Pinpoint the cell where the given text exists, returning its [X, Y] midpoint coordinate. 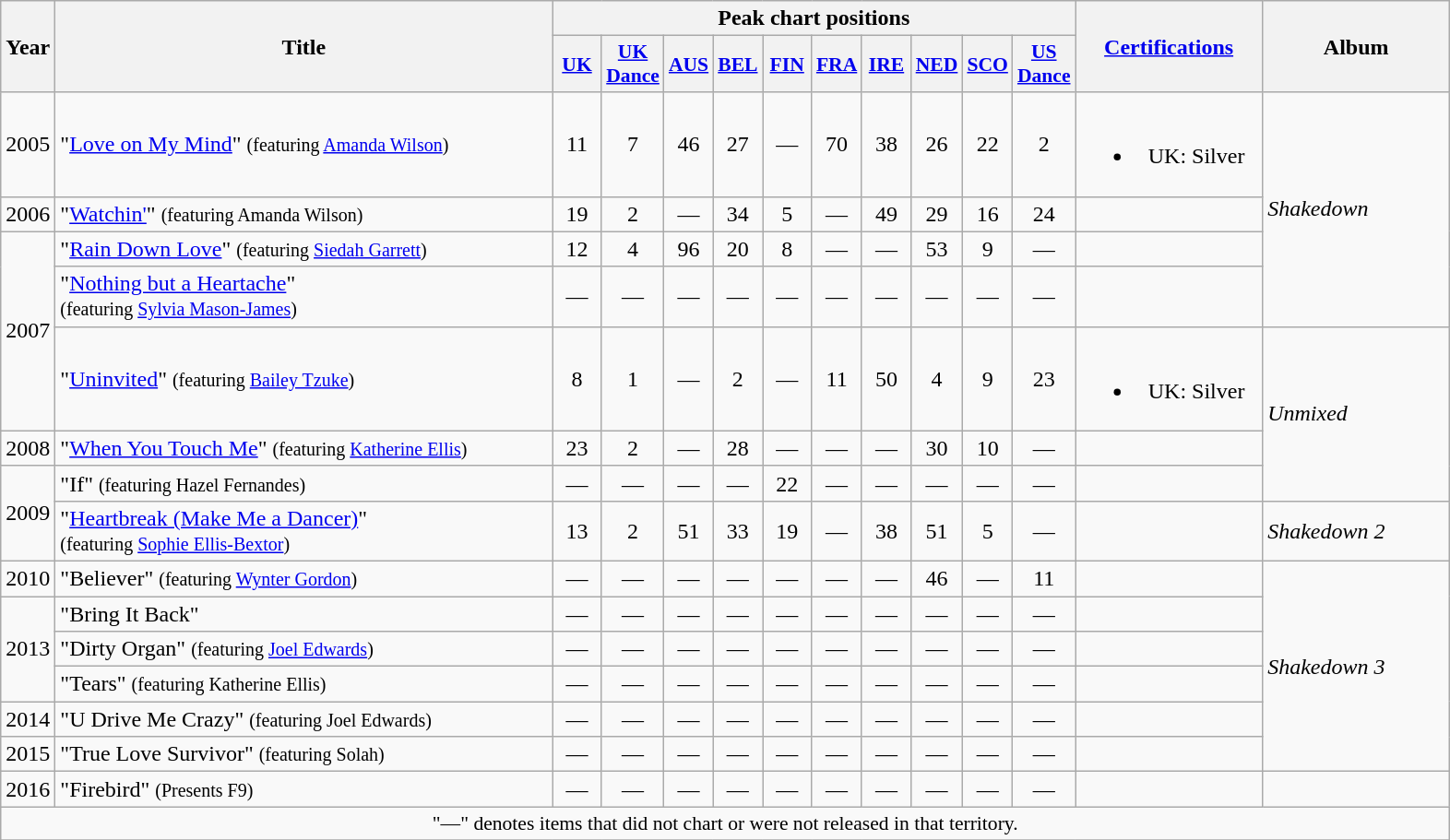
UKDance [633, 65]
27 [738, 144]
"Rain Down Love" (featuring Siedah Garrett) [304, 249]
"Watchin'" (featuring Amanda Wilson) [304, 214]
34 [738, 214]
7 [633, 144]
SCO [987, 65]
NED [937, 65]
33 [738, 531]
2014 [28, 719]
2013 [28, 648]
96 [688, 249]
IRE [885, 65]
"Uninvited" (featuring Bailey Tzuke) [304, 378]
29 [937, 214]
2010 [28, 578]
Certifications [1170, 46]
53 [937, 249]
2015 [28, 754]
20 [738, 249]
"When You Touch Me" (featuring Katherine Ellis) [304, 448]
AUS [688, 65]
2009 [28, 513]
10 [987, 448]
Peak chart positions [814, 18]
FIN [788, 65]
2006 [28, 214]
"Dirty Organ" (featuring Joel Edwards) [304, 649]
"Bring It Back" [304, 613]
"Tears" (featuring Katherine Ellis) [304, 684]
49 [885, 214]
USDance [1044, 65]
24 [1044, 214]
30 [937, 448]
BEL [738, 65]
"Nothing but a Heartache" (featuring Sylvia Mason-James) [304, 297]
Shakedown 3 [1356, 666]
"Heartbreak (Make Me a Dancer)" (featuring Sophie Ellis-Bextor) [304, 531]
Shakedown [1356, 209]
1 [633, 378]
2005 [28, 144]
"Believer" (featuring Wynter Gordon) [304, 578]
"—" denotes items that did not chart or were not released in that territory. [725, 823]
2016 [28, 789]
"Love on My Mind" (featuring Amanda Wilson) [304, 144]
70 [837, 144]
2008 [28, 448]
12 [577, 249]
2007 [28, 331]
"U Drive Me Crazy" (featuring Joel Edwards) [304, 719]
Year [28, 46]
UK [577, 65]
50 [885, 378]
Shakedown 2 [1356, 531]
28 [738, 448]
Album [1356, 46]
"True Love Survivor" (featuring Solah) [304, 754]
26 [937, 144]
Unmixed [1356, 413]
16 [987, 214]
FRA [837, 65]
"If" (featuring Hazel Fernandes) [304, 483]
"Firebird" (Presents F9) [304, 789]
Title [304, 46]
13 [577, 531]
